Return (x, y) of the center of cell containing provided text 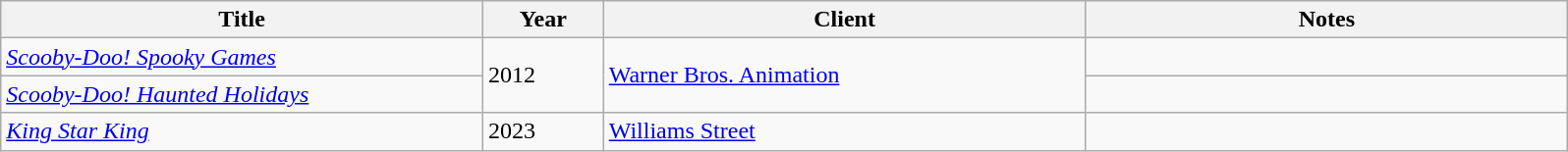
King Star King (242, 131)
2012 (544, 76)
Scooby-Doo! Haunted Holidays (242, 94)
Client (845, 20)
Year (544, 20)
Scooby-Doo! Spooky Games (242, 57)
Warner Bros. Animation (845, 76)
Williams Street (845, 131)
2023 (544, 131)
Title (242, 20)
Notes (1326, 20)
